Identify which cell holds the provided text, then report its [X, Y] central coordinate. 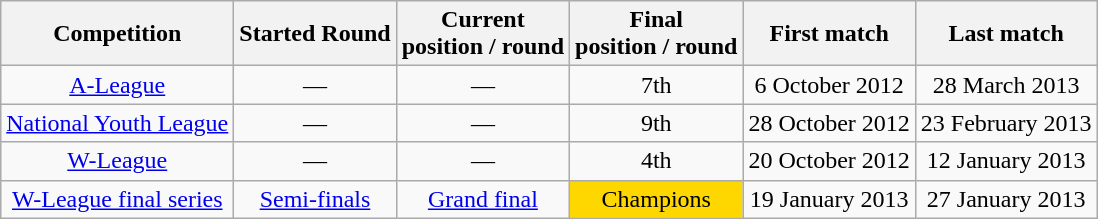
28 October 2012 [829, 123]
23 February 2013 [1006, 123]
28 March 2013 [1006, 85]
Final position / round [656, 34]
19 January 2013 [829, 199]
Last match [1006, 34]
W-League final series [118, 199]
12 January 2013 [1006, 161]
W-League [118, 161]
27 January 2013 [1006, 199]
20 October 2012 [829, 161]
Champions [656, 199]
9th [656, 123]
4th [656, 161]
First match [829, 34]
Semi-finals [315, 199]
Current position / round [482, 34]
National Youth League [118, 123]
Competition [118, 34]
6 October 2012 [829, 85]
Started Round [315, 34]
A-League [118, 85]
Grand final [482, 199]
7th [656, 85]
